Scan for the cell matching the given text and deliver its [x, y] coordinate at center. 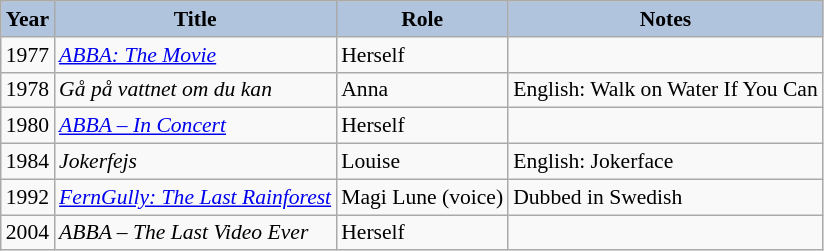
Role [422, 19]
Year [28, 19]
Jokerfejs [195, 162]
1978 [28, 90]
ABBA – In Concert [195, 126]
1984 [28, 162]
Title [195, 19]
English: Jokerface [666, 162]
ABBA – The Last Video Ever [195, 233]
2004 [28, 233]
1992 [28, 197]
1980 [28, 126]
Notes [666, 19]
ABBA: The Movie [195, 55]
Magi Lune (voice) [422, 197]
FernGully: The Last Rainforest [195, 197]
Anna [422, 90]
English: Walk on Water If You Can [666, 90]
Dubbed in Swedish [666, 197]
Gå på vattnet om du kan [195, 90]
1977 [28, 55]
Louise [422, 162]
